Return (x, y) of the center of cell containing provided text 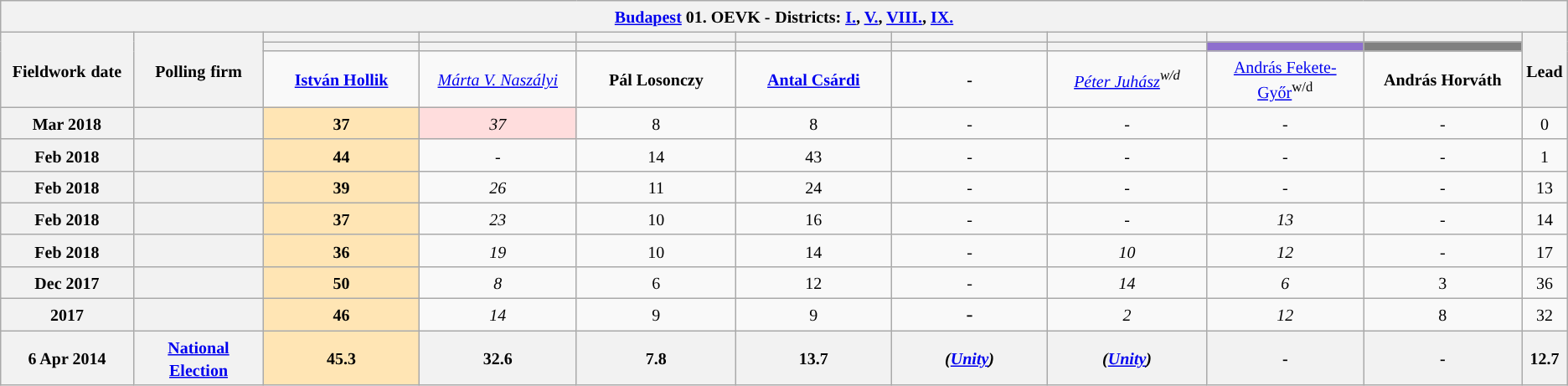
24 (813, 187)
43 (813, 155)
16 (813, 219)
István Hollik (342, 79)
6 Apr 2014 (67, 358)
Polling firm (199, 70)
Budapest 01. OEVK - Districts: I., V., VIII., IX. (784, 17)
50 (342, 282)
1 (1545, 155)
0 (1545, 123)
26 (498, 187)
3 (1442, 282)
46 (342, 315)
17 (1545, 250)
Dec 2017 (67, 282)
44 (342, 155)
45.3 (342, 358)
7.8 (656, 358)
András Horváth (1442, 79)
2017 (67, 315)
11 (656, 187)
Pál Losonczy (656, 79)
13.7 (813, 358)
Lead (1545, 70)
Péter Juhászw/d (1127, 79)
12.7 (1545, 358)
32 (1545, 315)
National Election (199, 358)
Mar 2018 (67, 123)
19 (498, 250)
András Fekete-Győrw/d (1285, 79)
39 (342, 187)
2 (1127, 315)
32.6 (498, 358)
Antal Csárdi (813, 79)
Márta V. Naszályi (498, 79)
23 (498, 219)
Fieldwork date (67, 70)
